Determine the [x, y] coordinate at the center of the cell enclosing the given text.  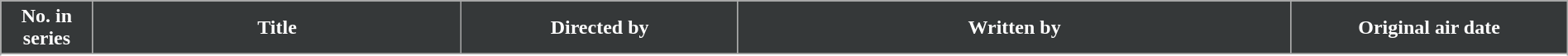
Directed by [600, 28]
No. inseries [46, 28]
Title [277, 28]
Original air date [1429, 28]
Written by [1014, 28]
